Output the (x, y) coordinate of the center of the cell containing the given text.  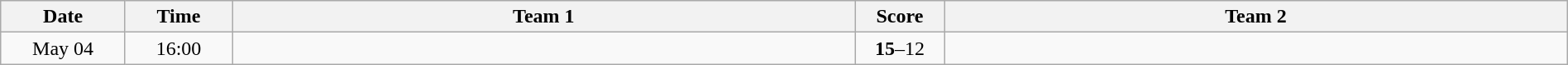
May 04 (63, 48)
Score (900, 17)
15–12 (900, 48)
16:00 (179, 48)
Team 1 (544, 17)
Team 2 (1256, 17)
Time (179, 17)
Date (63, 17)
